Locate the cell with the specified text and output its [X, Y] center coordinate. 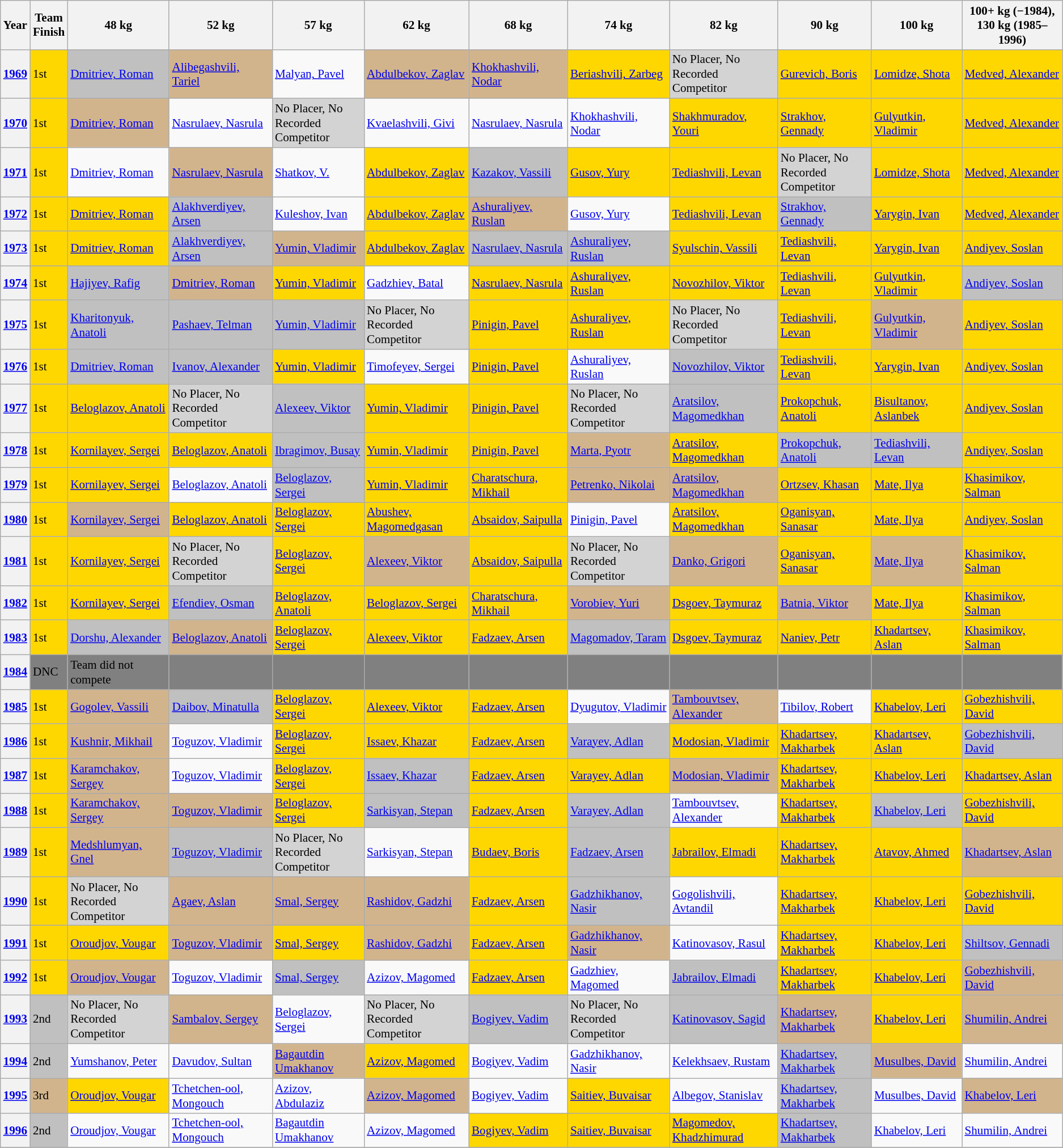
1994 [15, 1061]
1975 [15, 324]
62 kg [416, 25]
1992 [15, 978]
Tibilov, Robert [824, 707]
Shakhmuradov, Youri [723, 123]
Naniev, Petr [824, 638]
Efendiev, Osman [221, 602]
Batnia, Viktor [824, 602]
Kvaelashvili, Givi [416, 123]
Pashaev, Telman [221, 324]
Bisultanov, Aslanbek [917, 408]
Team did not compete [118, 672]
Ortzsev, Khasan [824, 484]
Sambalov, Sergey [221, 1019]
Dorshu, Alexander [118, 638]
Gadzhiev, Batal [416, 282]
1984 [15, 672]
Petrenko, Nikolai [619, 484]
1995 [15, 1096]
1991 [15, 943]
1989 [15, 852]
Kuleshov, Ivan [318, 214]
1987 [15, 776]
Vorobiev, Yuri [619, 602]
Syulschin, Vassili [723, 248]
Abushev, Magomedgasan [416, 520]
1985 [15, 707]
1976 [15, 366]
1986 [15, 741]
52 kg [221, 25]
90 kg [824, 25]
48 kg [118, 25]
1993 [15, 1019]
Alibegashvili, Tariel [221, 74]
Davudov, Sultan [221, 1061]
Katinovasov, Sagid [723, 1019]
1980 [15, 520]
100+ kg (−1984),130 kg (1985–1996) [1013, 25]
Ivanov, Alexander [221, 366]
Gurevich, Boris [824, 74]
Gadzhiev, Magomed [619, 978]
Beriashvili, Zarbeg [619, 74]
Albegov, Stanislav [723, 1096]
Kharitonyuk, Anatoli [118, 324]
Hajiyev, Rafig [118, 282]
Kushnir, Mikhail [118, 741]
Azizov, Abdulaziz [318, 1096]
1982 [15, 602]
Danko, Grigori [723, 561]
Magomadov, Taram [619, 638]
Ibragimov, Busay [318, 450]
1979 [15, 484]
1971 [15, 172]
57 kg [318, 25]
Magomedov, Khadzhimurad [723, 1130]
1973 [15, 248]
Shiltsov, Gennadi [1013, 943]
Agaev, Aslan [221, 901]
1981 [15, 561]
1983 [15, 638]
Medshlumyan, Gnel [118, 852]
Daibov, Minatulla [221, 707]
Timofeyev, Sergei [416, 366]
1970 [15, 123]
1972 [15, 214]
Year [15, 25]
1990 [15, 901]
Shatkov, V. [318, 172]
74 kg [619, 25]
Kelekhsaev, Rustam [723, 1061]
Malyan, Pavel [318, 74]
Marta, Pyotr [619, 450]
1977 [15, 408]
Gogolev, Vassili [118, 707]
1978 [15, 450]
Gogolishvili, Avtandil [723, 901]
1974 [15, 282]
68 kg [518, 25]
3rd [49, 1096]
1988 [15, 810]
Atavov, Ahmed [917, 852]
82 kg [723, 25]
Budaev, Boris [518, 852]
100 kg [917, 25]
Team Finish [49, 25]
1996 [15, 1130]
Kazakov, Vassili [518, 172]
1969 [15, 74]
Katinovasov, Rasul [723, 943]
Yumshanov, Peter [118, 1061]
DNC [49, 672]
Dyugutov, Vladimir [619, 707]
